Detect which cell encompasses the target text, then output its [x, y] center coordinate. 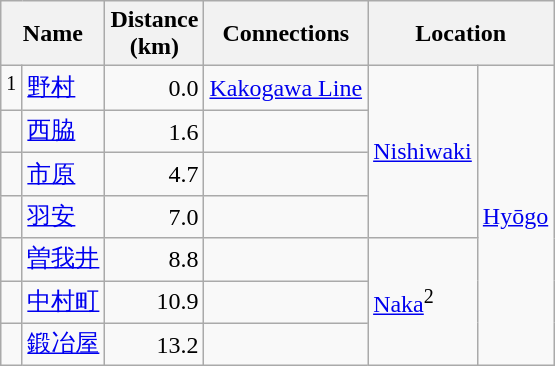
羽安 [64, 216]
1 [12, 88]
Hyōgo [515, 216]
鍛冶屋 [64, 344]
Name [53, 34]
Connections [286, 34]
Kakogawa Line [286, 88]
市原 [64, 174]
曽我井 [64, 260]
0.0 [154, 88]
野村 [64, 88]
10.9 [154, 302]
Distance(km) [154, 34]
Location [461, 34]
中村町 [64, 302]
Naka2 [423, 302]
7.0 [154, 216]
1.6 [154, 132]
西脇 [64, 132]
Nishiwaki [423, 152]
4.7 [154, 174]
13.2 [154, 344]
8.8 [154, 260]
